Return [x, y] of the center of cell containing provided text 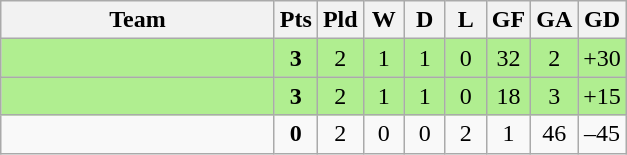
+30 [602, 58]
–45 [602, 134]
46 [554, 134]
32 [508, 58]
Pld [340, 20]
18 [508, 96]
L [466, 20]
D [424, 20]
GA [554, 20]
+15 [602, 96]
Team [138, 20]
GD [602, 20]
W [384, 20]
GF [508, 20]
Pts [296, 20]
